Return (x, y) of the center of cell containing provided text 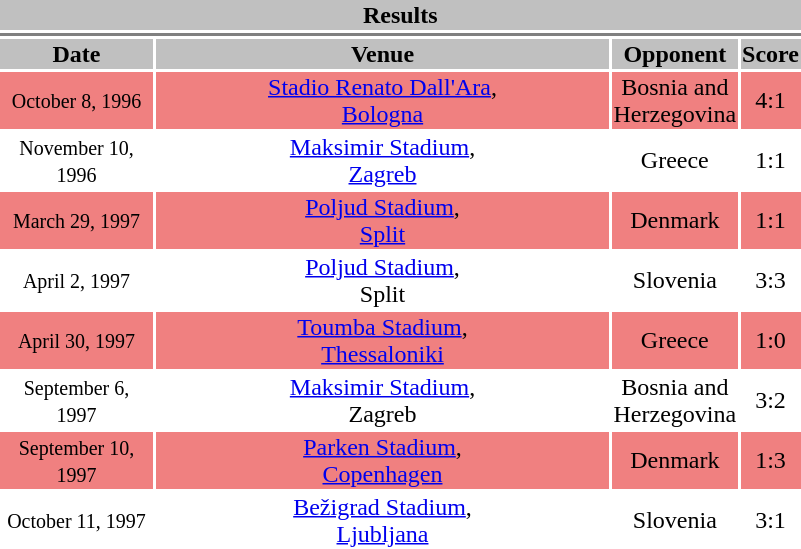
September 6, 1997 (76, 400)
3:2 (771, 400)
Results (400, 15)
Toumba Stadium, Thessaloniki (382, 340)
November 10, 1996 (76, 160)
March 29, 1997 (76, 220)
September 10, 1997 (76, 460)
Bežigrad Stadium, Ljubljana (382, 520)
April 2, 1997 (76, 280)
3:3 (771, 280)
3:1 (771, 520)
Date (76, 54)
Stadio Renato Dall'Ara, Bologna (382, 100)
October 8, 1996 (76, 100)
1:0 (771, 340)
4:1 (771, 100)
Score (771, 54)
October 11, 1997 (76, 520)
Venue (382, 54)
1:3 (771, 460)
April 30, 1997 (76, 340)
Opponent (675, 54)
Parken Stadium, Copenhagen (382, 460)
